Extract the [X, Y] coordinate from the center of the cell holding the provided text.  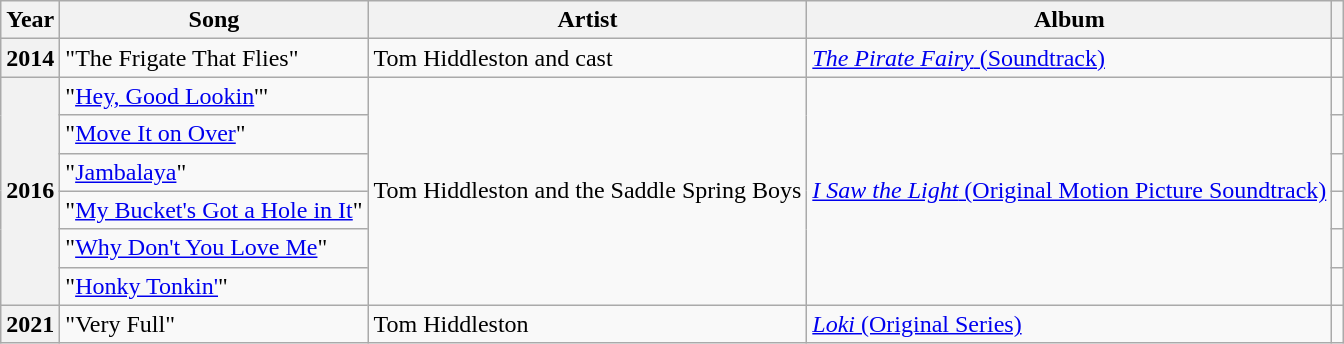
2016 [30, 191]
Year [30, 20]
The Pirate Fairy (Soundtrack) [1070, 58]
"Hey, Good Lookin'" [214, 96]
"Honky Tonkin'" [214, 286]
"Why Don't You Love Me" [214, 248]
"Move It on Over" [214, 134]
Album [1070, 20]
"My Bucket's Got a Hole in It" [214, 210]
"The Frigate That Flies" [214, 58]
Tom Hiddleston and the Saddle Spring Boys [588, 191]
2021 [30, 324]
I Saw the Light (Original Motion Picture Soundtrack) [1070, 191]
"Jambalaya" [214, 172]
Artist [588, 20]
"Very Full" [214, 324]
Tom Hiddleston [588, 324]
Song [214, 20]
Tom Hiddleston and cast [588, 58]
Loki (Original Series) [1070, 324]
2014 [30, 58]
